Scan for the cell matching the given text and deliver its (x, y) coordinate at center. 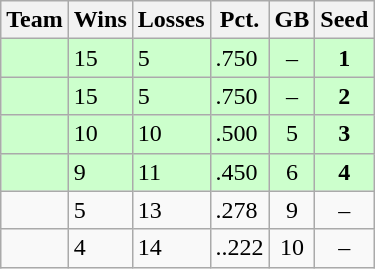
3 (344, 134)
.278 (240, 210)
GB (292, 20)
.450 (240, 172)
6 (292, 172)
1 (344, 58)
14 (171, 248)
Team (35, 20)
..222 (240, 248)
13 (171, 210)
.500 (240, 134)
Pct. (240, 20)
Seed (344, 20)
11 (171, 172)
Wins (100, 20)
Losses (171, 20)
2 (344, 96)
